Provide the [X, Y] coordinate of the cell's center where the given text is located.  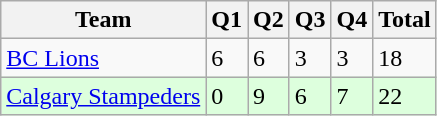
Q1 [227, 20]
18 [405, 58]
Q4 [352, 20]
Total [405, 20]
Calgary Stampeders [104, 96]
Q2 [269, 20]
22 [405, 96]
0 [227, 96]
BC Lions [104, 58]
Q3 [310, 20]
9 [269, 96]
Team [104, 20]
7 [352, 96]
